Find where the given text appears and provide that cell's center as [x, y] coordinate. 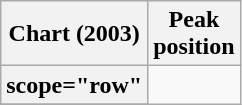
scope="row" [74, 85]
Peakposition [194, 34]
Chart (2003) [74, 34]
